Return the [X, Y] coordinate for the center point of the cell that contains the specified text.  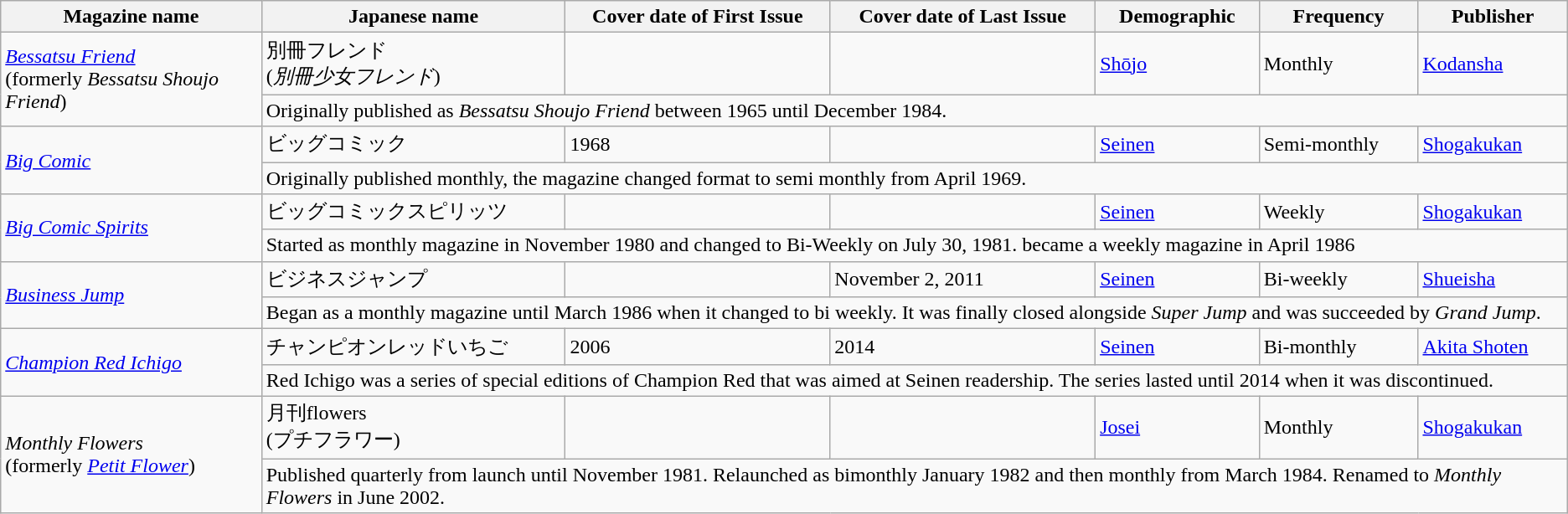
Weekly [1338, 213]
Champion Red Ichigo [131, 363]
2006 [698, 347]
Demographic [1178, 17]
ビッグコミック [414, 144]
Publisher [1493, 17]
Originally published monthly, the magazine changed format to semi monthly from April 1969. [915, 178]
Kodansha [1493, 64]
2014 [963, 347]
Josei [1178, 427]
Bi-weekly [1338, 280]
Big Comic [131, 161]
Bessatsu Friend (formerly Bessatsu Shoujo Friend) [131, 80]
Cover date of First Issue [698, 17]
Cover date of Last Issue [963, 17]
Japanese name [414, 17]
Started as monthly magazine in November 1980 and changed to Bi-Weekly on July 30, 1981. became a weekly magazine in April 1986 [915, 245]
Frequency [1338, 17]
別冊フレンド (別冊少女フレンド) [414, 64]
チャンピオンレッドいちご [414, 347]
Shōjo [1178, 64]
Magazine name [131, 17]
Originally published as Bessatsu Shoujo Friend between 1965 until December 1984. [915, 111]
1968 [698, 144]
Monthly Flowers(formerly Petit Flower) [131, 454]
ビジネスジャンプ [414, 280]
ビッグコミックスピリッツ [414, 213]
Akita Shoten [1493, 347]
Bi-monthly [1338, 347]
November 2, 2011 [963, 280]
Shueisha [1493, 280]
月刊flowers(プチフラワー) [414, 427]
Big Comic Spirits [131, 228]
Business Jump [131, 295]
Semi-monthly [1338, 144]
